Capture the cell that displays the provided text and extract its [x, y] central coordinate. 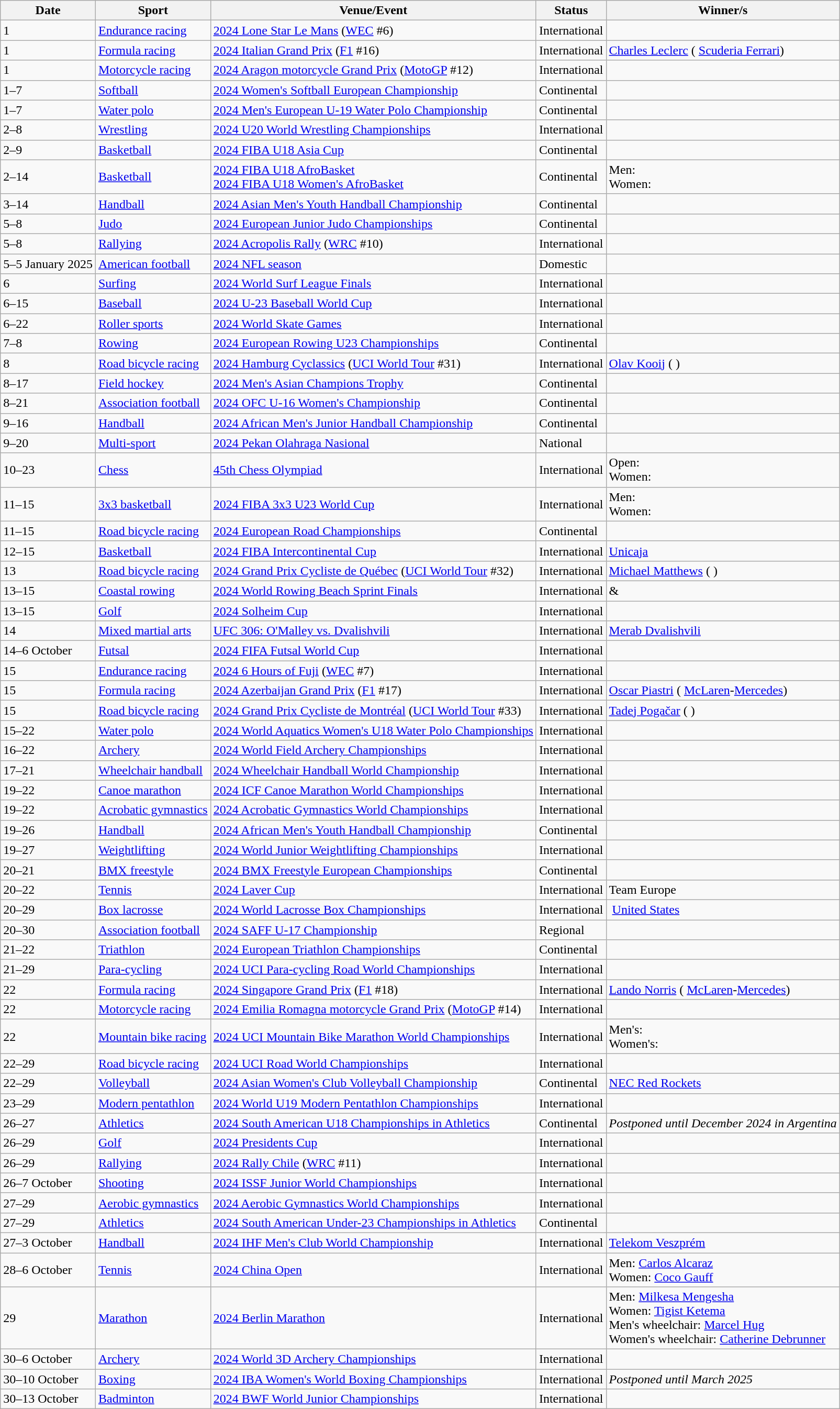
Open: Women: [723, 470]
2–8 [48, 130]
8–17 [48, 383]
2024 Asian Men's Youth Handball Championship [373, 204]
Men: Carlos AlcarazWomen: Coco Gauff [723, 1269]
30–6 October [48, 1359]
2024 Lone Star Le Mans (WEC #6) [373, 30]
13 [48, 571]
UFC 306: O'Malley vs. Dvalishvili [373, 631]
2024 Azerbaijan Grand Prix (F1 #17) [373, 691]
Status [571, 10]
28–6 October [48, 1269]
8 [48, 363]
2024 Laver Cup [373, 890]
2024 Grand Prix Cycliste de Montréal (UCI World Tour #33) [373, 711]
United States [723, 909]
2024 World Aquatics Women's U18 Water Polo Championships [373, 730]
16–22 [48, 750]
2024 UCI Mountain Bike Marathon World Championships [373, 1037]
Volleyball [153, 1083]
Winner/s [723, 10]
2024 World Skate Games [373, 324]
2–9 [48, 150]
2024 OFC U-16 Women's Championship [373, 403]
2024 IHF Men's Club World Championship [373, 1242]
2024 Wheelchair Handball World Championship [373, 770]
Sport [153, 10]
21–22 [48, 950]
23–29 [48, 1103]
Olav Kooij ( ) [723, 363]
2024 World 3D Archery Championships [373, 1359]
2024 European Triathlon Championships [373, 950]
2024 Grand Prix Cycliste de Québec (UCI World Tour #32) [373, 571]
Team Europe [723, 890]
Acrobatic gymnastics [153, 810]
10–23 [48, 470]
Baseball [153, 304]
2024 ICF Canoe Marathon World Championships [373, 790]
17–21 [48, 770]
Michael Matthews ( ) [723, 571]
Venue/Event [373, 10]
19–27 [48, 850]
Wheelchair handball [153, 770]
2024 Rally Chile (WRC #11) [373, 1163]
20–30 [48, 929]
30–10 October [48, 1379]
Futsal [153, 651]
Postponed until December 2024 in Argentina [723, 1123]
5–5 January 2025 [48, 263]
2024 BWF World Junior Championships [373, 1399]
9–16 [48, 423]
Lando Norris ( McLaren-Mercedes) [723, 990]
2024 South American U18 Championships in Athletics [373, 1123]
2024 6 Hours of Fuji (WEC #7) [373, 671]
30–13 October [48, 1399]
20–21 [48, 870]
Mountain bike racing [153, 1037]
2024 European Road Championships [373, 531]
2024 World Lacrosse Box Championships [373, 909]
Men's: Women's: [723, 1037]
2024 FIBA U18 Asia Cup [373, 150]
2024 South American Under-23 Championships in Athletics [373, 1223]
2024 China Open [373, 1269]
Roller sports [153, 324]
2024 UCI Para-cycling Road World Championships [373, 970]
26–27 [48, 1123]
26–7 October [48, 1183]
2024 BMX Freestyle European Championships [373, 870]
2024 World Surf League Finals [373, 284]
9–20 [48, 443]
2024 African Men's Youth Handball Championship [373, 830]
Weightlifting [153, 850]
Wrestling [153, 130]
Judo [153, 224]
Oscar Piastri ( McLaren-Mercedes) [723, 691]
20–29 [48, 909]
Canoe marathon [153, 790]
3–14 [48, 204]
20–22 [48, 890]
Softball [153, 90]
2024 Presidents Cup [373, 1143]
2024 Berlin Marathon [373, 1318]
Marathon [153, 1318]
Boxing [153, 1379]
2024 Men's European U-19 Water Polo Championship [373, 110]
Mixed martial arts [153, 631]
21–29 [48, 970]
Triathlon [153, 950]
2024 Acropolis Rally (WRC #10) [373, 243]
2024 FIFA Futsal World Cup [373, 651]
Multi-sport [153, 443]
2024 World Junior Weightlifting Championships [373, 850]
2024 Acrobatic Gymnastics World Championships [373, 810]
2024 Singapore Grand Prix (F1 #18) [373, 990]
2–14 [48, 177]
Date [48, 10]
Badminton [153, 1399]
& [723, 591]
American football [153, 263]
14–6 October [48, 651]
Charles Leclerc ( Scuderia Ferrari) [723, 50]
Merab Dvalishvili [723, 631]
7–8 [48, 343]
Postponed until March 2025 [723, 1379]
14 [48, 631]
45th Chess Olympiad [373, 470]
2024 NFL season [373, 263]
Chess [153, 470]
Field hockey [153, 383]
Telekom Veszprém [723, 1242]
2024 Emilia Romagna motorcycle Grand Prix (MotoGP #14) [373, 1009]
2024 FIBA U18 AfroBasket 2024 FIBA U18 Women's AfroBasket [373, 177]
2024 African Men's Junior Handball Championship [373, 423]
2024 European Junior Judo Championships [373, 224]
Men: Milkesa MengeshaWomen: Tigist KetemaMen's wheelchair: Marcel HugWomen's wheelchair: Catherine Debrunner [723, 1318]
2024 World U19 Modern Pentathlon Championships [373, 1103]
2024 ISSF Junior World Championships [373, 1183]
2024 U-23 Baseball World Cup [373, 304]
National [571, 443]
2024 World Rowing Beach Sprint Finals [373, 591]
Surfing [153, 284]
2024 UCI Road World Championships [373, 1063]
8–21 [48, 403]
Aerobic gymnastics [153, 1203]
Unicaja [723, 551]
Shooting [153, 1183]
Para-cycling [153, 970]
2024 FIBA Intercontinental Cup [373, 551]
2024 European Rowing U23 Championships [373, 343]
2024 Pekan Olahraga Nasional [373, 443]
BMX freestyle [153, 870]
Regional [571, 929]
2024 Aragon motorcycle Grand Prix (MotoGP #12) [373, 70]
2024 World Field Archery Championships [373, 750]
2024 Italian Grand Prix (F1 #16) [373, 50]
2024 Solheim Cup [373, 611]
2024 Aerobic Gymnastics World Championships [373, 1203]
6–22 [48, 324]
6–15 [48, 304]
Tadej Pogačar ( ) [723, 711]
12–15 [48, 551]
Coastal rowing [153, 591]
2024 Asian Women's Club Volleyball Championship [373, 1083]
Rowing [153, 343]
27–3 October [48, 1242]
2024 Hamburg Cyclassics (UCI World Tour #31) [373, 363]
2024 SAFF U-17 Championship [373, 929]
29 [48, 1318]
2024 U20 World Wrestling Championships [373, 130]
19–26 [48, 830]
2024 IBA Women's World Boxing Championships [373, 1379]
Modern pentathlon [153, 1103]
Domestic [571, 263]
3x3 basketball [153, 504]
Box lacrosse [153, 909]
15–22 [48, 730]
6 [48, 284]
2024 Women's Softball European Championship [373, 90]
2024 Men's Asian Champions Trophy [373, 383]
NEC Red Rockets [723, 1083]
2024 FIBA 3x3 U23 World Cup [373, 504]
